Determine the [x, y] coordinate at the center of the cell enclosing the given text.  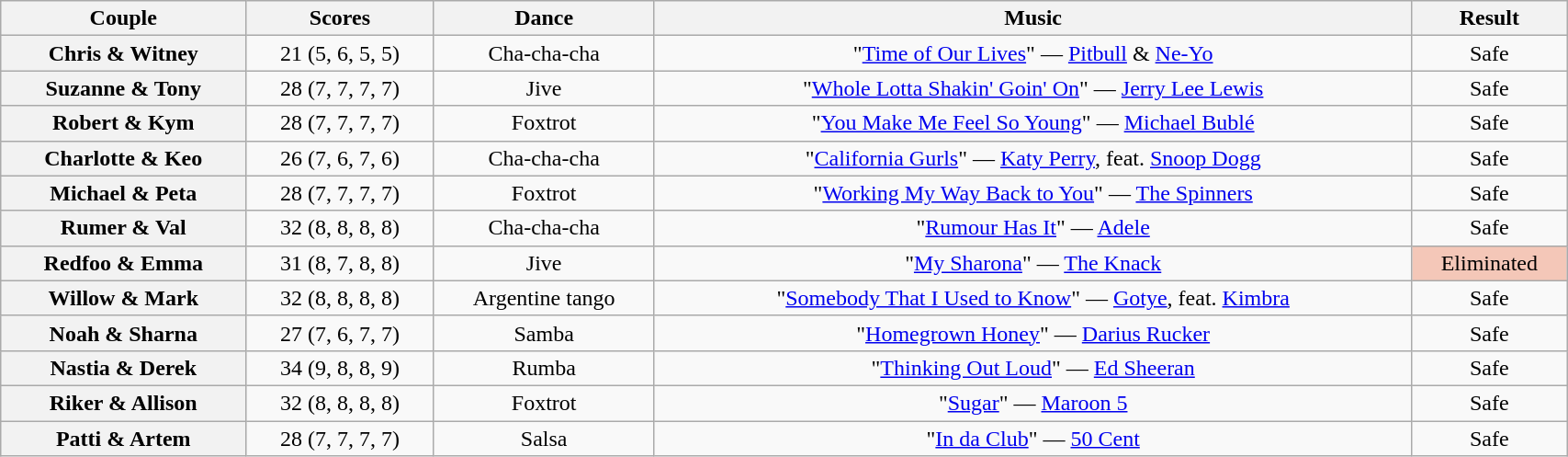
Nastia & Derek [123, 368]
Charlotte & Keo [123, 158]
Willow & Mark [123, 298]
"Working My Way Back to You" — The Spinners [1032, 193]
27 (7, 6, 7, 7) [340, 333]
Dance [544, 18]
Music [1032, 18]
26 (7, 6, 7, 6) [340, 158]
"Homegrown Honey" — Darius Rucker [1032, 333]
Eliminated [1490, 263]
"Somebody That I Used to Know" — Gotye, feat. Kimbra [1032, 298]
Couple [123, 18]
Patti & Artem [123, 439]
Michael & Peta [123, 193]
Chris & Witney [123, 53]
31 (8, 7, 8, 8) [340, 263]
"Time of Our Lives" ― Pitbull & Ne-Yo [1032, 53]
Robert & Kym [123, 123]
"California Gurls" — Katy Perry, feat. Snoop Dogg [1032, 158]
21 (5, 6, 5, 5) [340, 53]
"Rumour Has It" — Adele [1032, 228]
"Whole Lotta Shakin' Goin' On" ― Jerry Lee Lewis [1032, 88]
Argentine tango [544, 298]
Salsa [544, 439]
"You Make Me Feel So Young" — Michael Bublé [1032, 123]
"In da Club" — 50 Cent [1032, 439]
Result [1490, 18]
Rumba [544, 368]
Rumer & Val [123, 228]
Riker & Allison [123, 403]
Samba [544, 333]
"Sugar" — Maroon 5 [1032, 403]
Scores [340, 18]
Suzanne & Tony [123, 88]
"Thinking Out Loud" — Ed Sheeran [1032, 368]
Redfoo & Emma [123, 263]
"My Sharona" — The Knack [1032, 263]
34 (9, 8, 8, 9) [340, 368]
Noah & Sharna [123, 333]
